Detect which cell encompasses the target text, then output its (x, y) center coordinate. 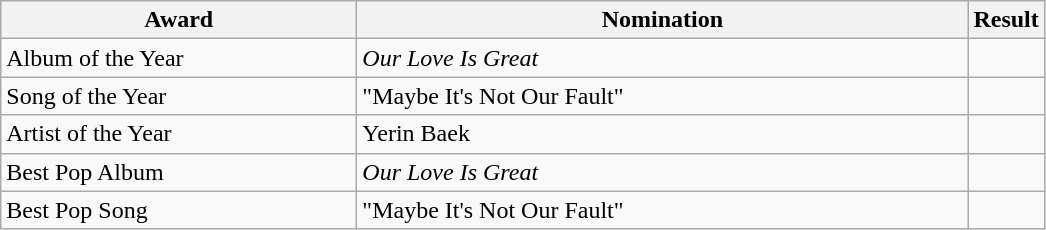
Result (1006, 20)
Best Pop Album (179, 172)
Artist of the Year (179, 134)
Album of the Year (179, 58)
Nomination (662, 20)
Best Pop Song (179, 210)
Song of the Year (179, 96)
Award (179, 20)
Yerin Baek (662, 134)
